Search for the cell housing the specified text and yield its (x, y) center coordinate. 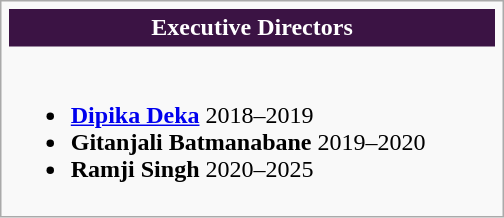
Dipika Deka 2018–2019Gitanjali Batmanabane 2019–2020Ramji Singh 2020–2025 (252, 128)
Executive Directors (252, 28)
